For the text-containing cell, return its midpoint in (X, Y) coordinate format. 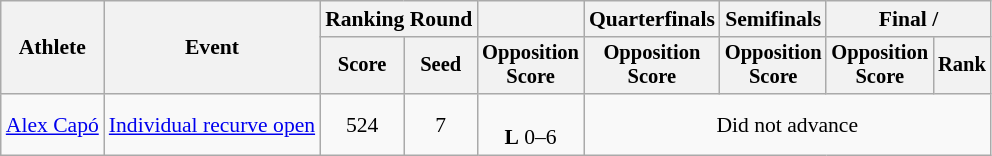
Semifinals (774, 19)
Alex Capó (52, 124)
Individual recurve open (212, 124)
Score (362, 66)
Final / (908, 19)
Rank (962, 66)
Athlete (52, 48)
7 (440, 124)
524 (362, 124)
Quarterfinals (652, 19)
Event (212, 48)
Ranking Round (398, 19)
Seed (440, 66)
L 0–6 (530, 124)
Did not advance (788, 124)
